Pinpoint the cell where the given text exists, returning its (X, Y) midpoint coordinate. 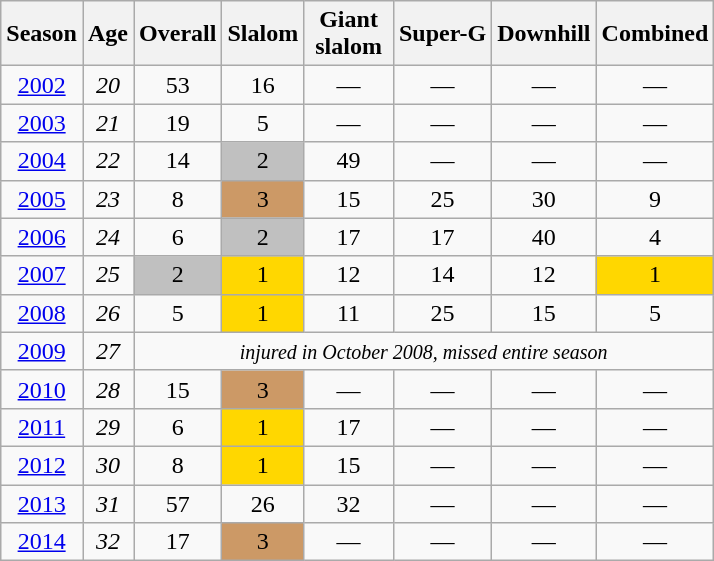
2008 (42, 313)
22 (108, 161)
9 (655, 199)
53 (178, 85)
Combined (655, 34)
Overall (178, 34)
2004 (42, 161)
20 (108, 85)
11 (349, 313)
Downhill (544, 34)
28 (108, 389)
Season (42, 34)
2003 (42, 123)
57 (178, 503)
40 (544, 237)
24 (108, 237)
16 (263, 85)
2006 (42, 237)
2010 (42, 389)
2009 (42, 351)
Giant slalom (349, 34)
29 (108, 427)
Slalom (263, 34)
2013 (42, 503)
19 (178, 123)
4 (655, 237)
27 (108, 351)
2012 (42, 465)
49 (349, 161)
2002 (42, 85)
2011 (42, 427)
21 (108, 123)
2005 (42, 199)
Super-G (442, 34)
31 (108, 503)
2007 (42, 275)
2014 (42, 542)
Age (108, 34)
injured in October 2008, missed entire season (424, 351)
23 (108, 199)
